Determine the [x, y] coordinate at the center of the cell enclosing the given text.  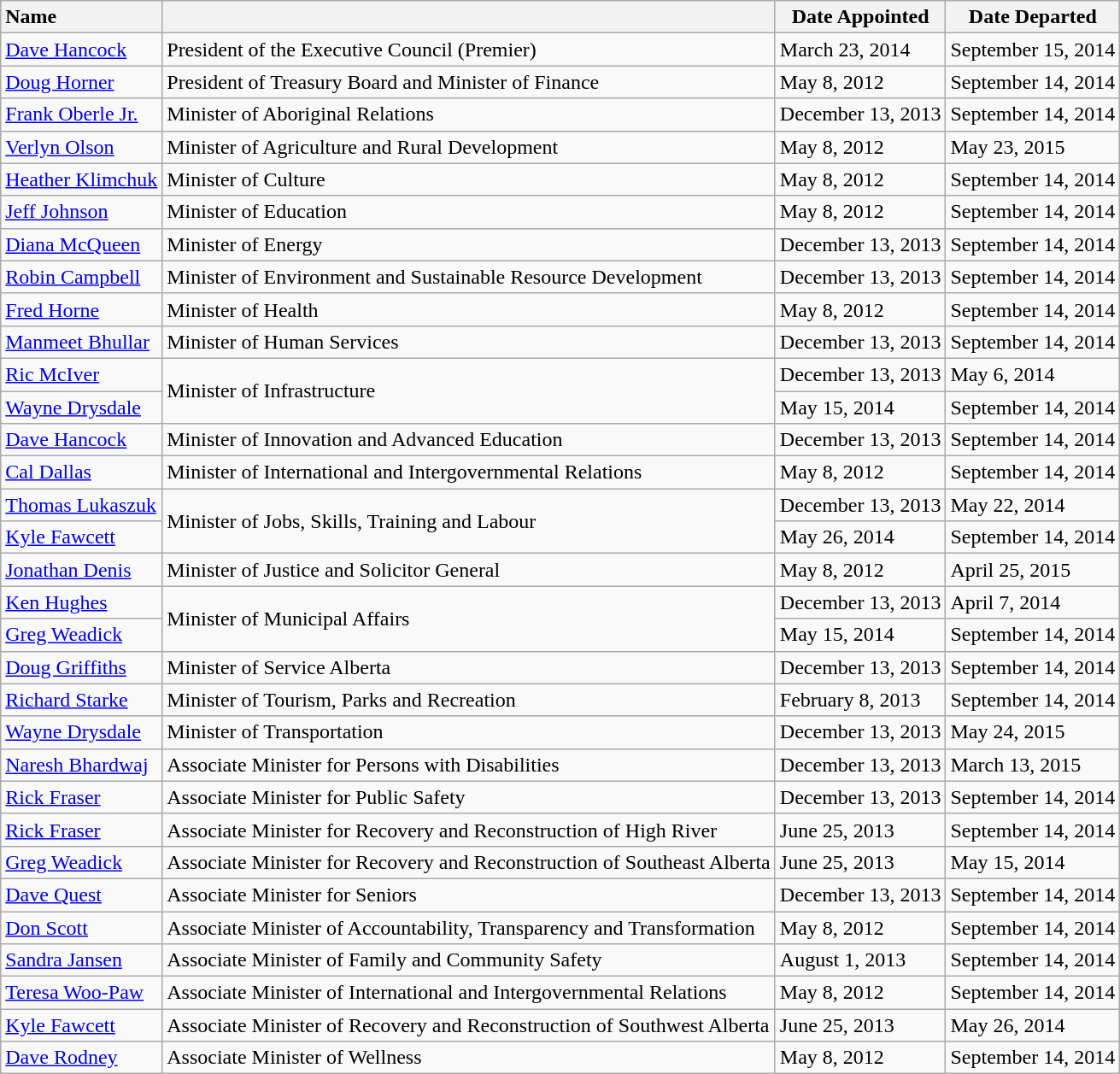
Date Departed [1033, 17]
Associate Minister for Persons with Disabilities [469, 765]
Minister of Aboriginal Relations [469, 114]
President of Treasury Board and Minister of Finance [469, 82]
May 23, 2015 [1033, 147]
Minister of Transportation [469, 732]
Associate Minister for Recovery and Reconstruction of Southeast Alberta [469, 862]
Minister of Agriculture and Rural Development [469, 147]
May 6, 2014 [1033, 374]
Doug Griffiths [82, 667]
Minister of Tourism, Parks and Recreation [469, 700]
Fred Horne [82, 309]
Associate Minister of Wellness [469, 1058]
Minister of Infrastructure [469, 390]
August 1, 2013 [860, 960]
Minister of Service Alberta [469, 667]
Teresa Woo-Paw [82, 993]
Associate Minister for Seniors [469, 895]
March 13, 2015 [1033, 765]
May 24, 2015 [1033, 732]
Associate Minister of Accountability, Transparency and Transformation [469, 927]
President of the Executive Council (Premier) [469, 50]
Associate Minister of Recovery and Reconstruction of Southwest Alberta [469, 1025]
Associate Minister of Family and Community Safety [469, 960]
Minister of Innovation and Advanced Education [469, 440]
Jonathan Denis [82, 570]
Naresh Bhardwaj [82, 765]
Ken Hughes [82, 602]
Minister of Municipal Affairs [469, 619]
Heather Klimchuk [82, 179]
Associate Minister for Public Safety [469, 797]
May 22, 2014 [1033, 505]
Associate Minister for Recovery and Reconstruction of High River [469, 830]
Associate Minister of International and Intergovernmental Relations [469, 993]
April 7, 2014 [1033, 602]
Dave Rodney [82, 1058]
Minister of Culture [469, 179]
Minister of Justice and Solicitor General [469, 570]
Minister of Human Services [469, 342]
Minister of International and Intergovernmental Relations [469, 472]
April 25, 2015 [1033, 570]
Don Scott [82, 927]
Date Appointed [860, 17]
Ric McIver [82, 374]
Frank Oberle Jr. [82, 114]
Robin Campbell [82, 277]
Name [82, 17]
Verlyn Olson [82, 147]
March 23, 2014 [860, 50]
Sandra Jansen [82, 960]
Richard Starke [82, 700]
Minister of Health [469, 309]
Cal Dallas [82, 472]
Minister of Environment and Sustainable Resource Development [469, 277]
February 8, 2013 [860, 700]
Jeff Johnson [82, 212]
Minister of Energy [469, 244]
Thomas Lukaszuk [82, 505]
Dave Quest [82, 895]
Minister of Jobs, Skills, Training and Labour [469, 521]
Doug Horner [82, 82]
Diana McQueen [82, 244]
Manmeet Bhullar [82, 342]
September 15, 2014 [1033, 50]
Minister of Education [469, 212]
